Provide the (X, Y) coordinate of the cell's center where the given text is located.  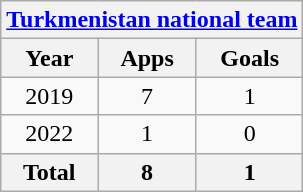
7 (147, 96)
8 (147, 172)
2022 (50, 134)
Turkmenistan national team (152, 20)
Total (50, 172)
0 (250, 134)
2019 (50, 96)
Year (50, 58)
Goals (250, 58)
Apps (147, 58)
